Scan for the cell matching the given text and deliver its (x, y) coordinate at center. 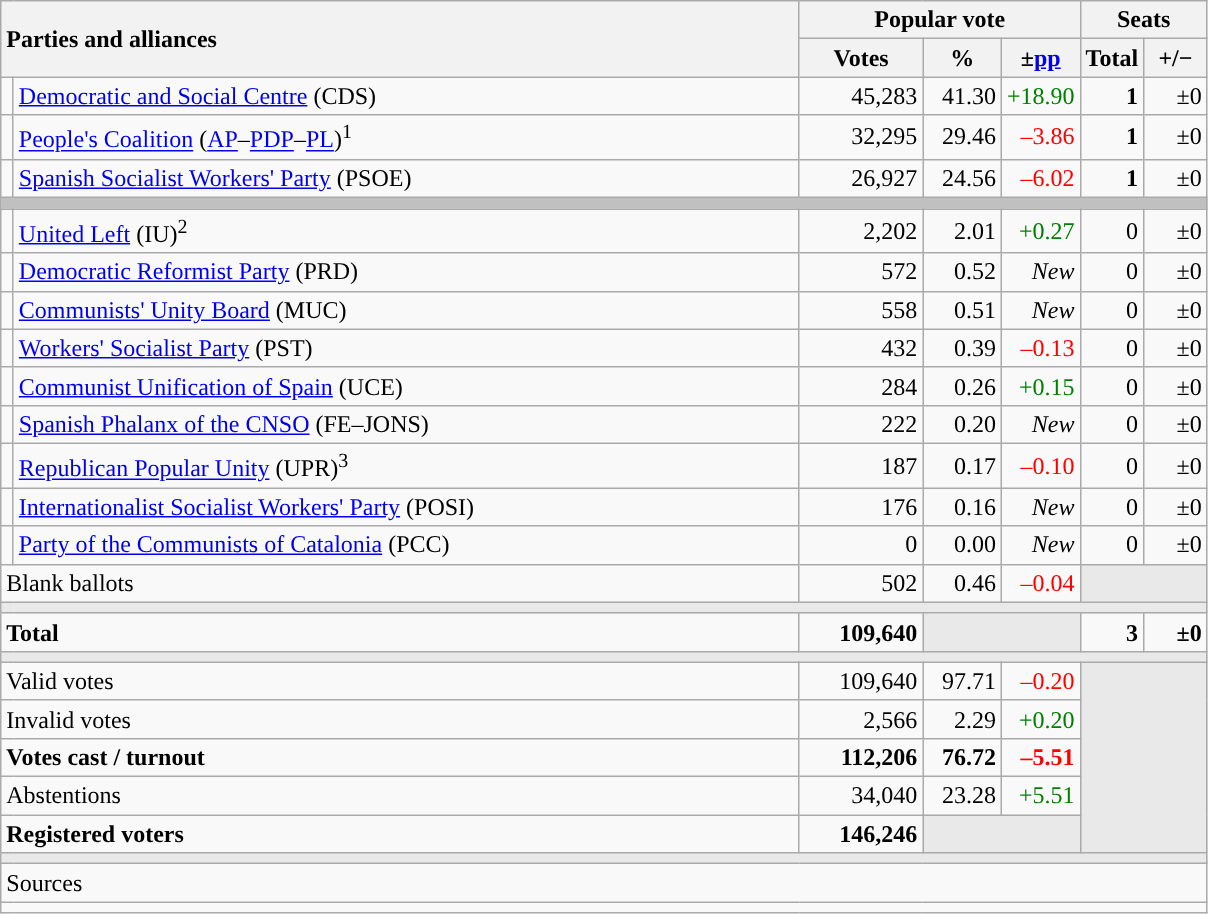
United Left (IU)2 (406, 232)
0.51 (962, 310)
2.29 (962, 719)
34,040 (861, 796)
Sources (604, 883)
Blank ballots (400, 583)
23.28 (962, 796)
Democratic and Social Centre (CDS) (406, 96)
0.46 (962, 583)
29.46 (962, 138)
Communists' Unity Board (MUC) (406, 310)
Invalid votes (400, 719)
2.01 (962, 232)
Spanish Socialist Workers' Party (PSOE) (406, 178)
±pp (1040, 58)
–5.51 (1040, 758)
558 (861, 310)
Votes cast / turnout (400, 758)
0.39 (962, 348)
Valid votes (400, 681)
–6.02 (1040, 178)
Internationalist Socialist Workers' Party (POSI) (406, 507)
–0.13 (1040, 348)
% (962, 58)
Republican Popular Unity (UPR)3 (406, 466)
Parties and alliances (400, 39)
Votes (861, 58)
3 (1112, 632)
Popular vote (940, 20)
2,202 (861, 232)
32,295 (861, 138)
–3.86 (1040, 138)
24.56 (962, 178)
Workers' Socialist Party (PST) (406, 348)
284 (861, 386)
0.17 (962, 466)
222 (861, 424)
41.30 (962, 96)
Seats (1144, 20)
People's Coalition (AP–PDP–PL)1 (406, 138)
Democratic Reformist Party (PRD) (406, 272)
502 (861, 583)
Communist Unification of Spain (UCE) (406, 386)
0.52 (962, 272)
–0.20 (1040, 681)
–0.04 (1040, 583)
–0.10 (1040, 466)
+18.90 (1040, 96)
45,283 (861, 96)
+5.51 (1040, 796)
+0.15 (1040, 386)
2,566 (861, 719)
176 (861, 507)
112,206 (861, 758)
572 (861, 272)
0.16 (962, 507)
Spanish Phalanx of the CNSO (FE–JONS) (406, 424)
+0.27 (1040, 232)
0.26 (962, 386)
76.72 (962, 758)
187 (861, 466)
0.20 (962, 424)
146,246 (861, 834)
Registered voters (400, 834)
26,927 (861, 178)
0.00 (962, 545)
Party of the Communists of Catalonia (PCC) (406, 545)
+0.20 (1040, 719)
97.71 (962, 681)
+/− (1176, 58)
Abstentions (400, 796)
432 (861, 348)
